Locate the cell with the specified text and output its (X, Y) center coordinate. 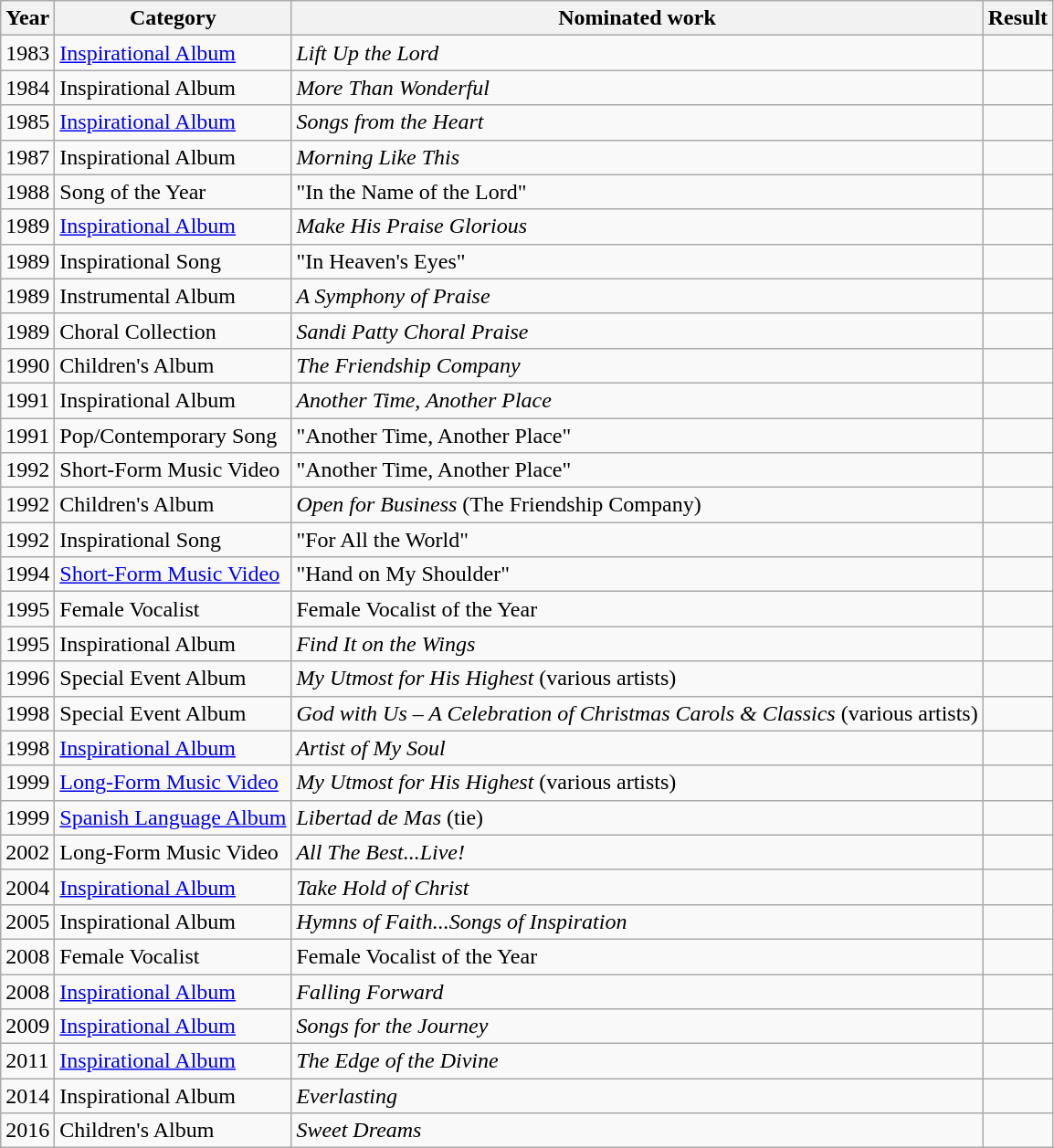
Make His Praise Glorious (638, 226)
"In the Name of the Lord" (638, 192)
Songs for the Journey (638, 1027)
"In Heaven's Eyes" (638, 261)
Everlasting (638, 1096)
Lift Up the Lord (638, 53)
1984 (27, 88)
Open for Business (The Friendship Company) (638, 505)
Falling Forward (638, 991)
"For All the World" (638, 540)
All The Best...Live! (638, 852)
2005 (27, 922)
The Friendship Company (638, 365)
God with Us – A Celebration of Christmas Carols & Classics (various artists) (638, 713)
Libertad de Mas (tie) (638, 817)
Instrumental Album (174, 296)
2016 (27, 1131)
1996 (27, 679)
2014 (27, 1096)
Artist of My Soul (638, 748)
1994 (27, 574)
2004 (27, 887)
Another Time, Another Place (638, 400)
More Than Wonderful (638, 88)
Song of the Year (174, 192)
Choral Collection (174, 331)
Result (1017, 18)
1985 (27, 122)
Morning Like This (638, 157)
Hymns of Faith...Songs of Inspiration (638, 922)
Nominated work (638, 18)
Songs from the Heart (638, 122)
"Hand on My Shoulder" (638, 574)
Pop/Contemporary Song (174, 436)
Category (174, 18)
2011 (27, 1061)
Spanish Language Album (174, 817)
Take Hold of Christ (638, 887)
A Symphony of Praise (638, 296)
1987 (27, 157)
The Edge of the Divine (638, 1061)
Sweet Dreams (638, 1131)
Year (27, 18)
Find It on the Wings (638, 644)
1983 (27, 53)
1988 (27, 192)
1990 (27, 365)
2009 (27, 1027)
Sandi Patty Choral Praise (638, 331)
2002 (27, 852)
